Return (X, Y) of the center of cell containing provided text 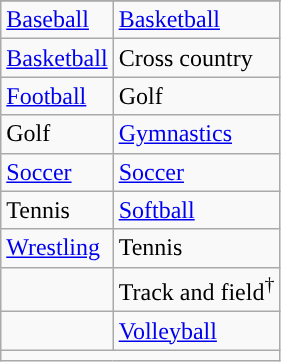
Volleyball (196, 331)
Track and field† (196, 290)
Cross country (196, 58)
Softball (196, 210)
Wrestling (57, 248)
Gymnastics (196, 134)
Football (57, 96)
Baseball (57, 20)
